Scan for the cell matching the given text and deliver its (X, Y) coordinate at center. 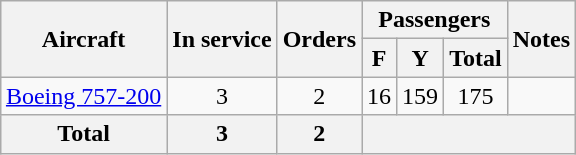
Passengers (435, 20)
Orders (319, 39)
In service (222, 39)
Y (420, 58)
Notes (541, 39)
Aircraft (83, 39)
Boeing 757-200 (83, 96)
16 (380, 96)
159 (420, 96)
F (380, 58)
175 (476, 96)
